Find where the given text appears and provide that cell's center as (x, y) coordinate. 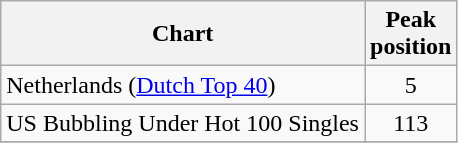
113 (410, 123)
5 (410, 85)
Chart (183, 34)
US Bubbling Under Hot 100 Singles (183, 123)
Netherlands (Dutch Top 40) (183, 85)
Peakposition (410, 34)
